Provide the [X, Y] coordinate of the cell's center where the given text is located.  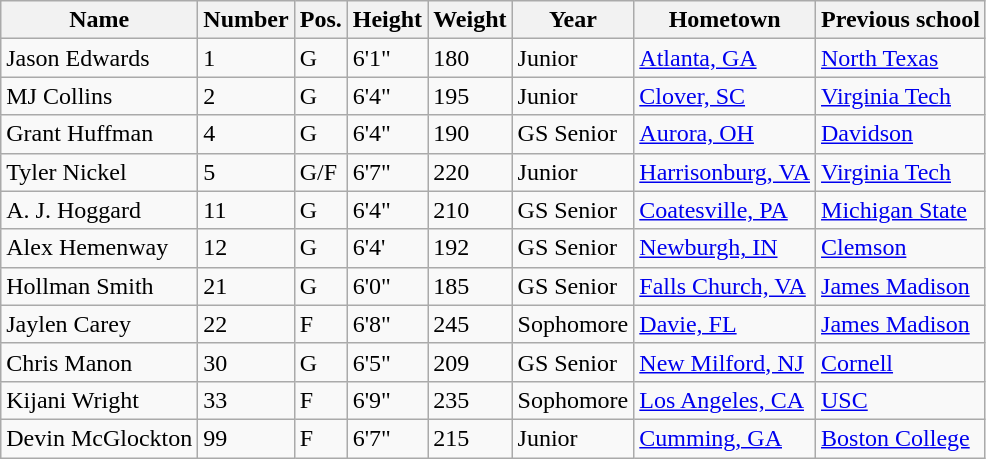
Davidson [901, 134]
180 [470, 58]
Davie, FL [725, 324]
Name [100, 20]
Clover, SC [725, 96]
MJ Collins [100, 96]
Clemson [901, 248]
USC [901, 400]
Hometown [725, 20]
235 [470, 400]
Tyler Nickel [100, 172]
Chris Manon [100, 362]
2 [246, 96]
Jaylen Carey [100, 324]
190 [470, 134]
Year [573, 20]
Michigan State [901, 210]
Cornell [901, 362]
6'4' [387, 248]
6'8" [387, 324]
Alex Hemenway [100, 248]
220 [470, 172]
6'9" [387, 400]
6'1" [387, 58]
245 [470, 324]
A. J. Hoggard [100, 210]
G/F [320, 172]
21 [246, 286]
Coatesville, PA [725, 210]
192 [470, 248]
1 [246, 58]
22 [246, 324]
Grant Huffman [100, 134]
6'0" [387, 286]
210 [470, 210]
Boston College [901, 438]
Atlanta, GA [725, 58]
99 [246, 438]
11 [246, 210]
Cumming, GA [725, 438]
Los Angeles, CA [725, 400]
Weight [470, 20]
New Milford, NJ [725, 362]
12 [246, 248]
209 [470, 362]
Pos. [320, 20]
Harrisonburg, VA [725, 172]
Aurora, OH [725, 134]
North Texas [901, 58]
195 [470, 96]
33 [246, 400]
6'5" [387, 362]
Devin McGlockton [100, 438]
Hollman Smith [100, 286]
Previous school [901, 20]
30 [246, 362]
Kijani Wright [100, 400]
185 [470, 286]
4 [246, 134]
Newburgh, IN [725, 248]
Height [387, 20]
Falls Church, VA [725, 286]
5 [246, 172]
Number [246, 20]
Jason Edwards [100, 58]
215 [470, 438]
